Extract the (X, Y) coordinate from the center of the cell holding the provided text.  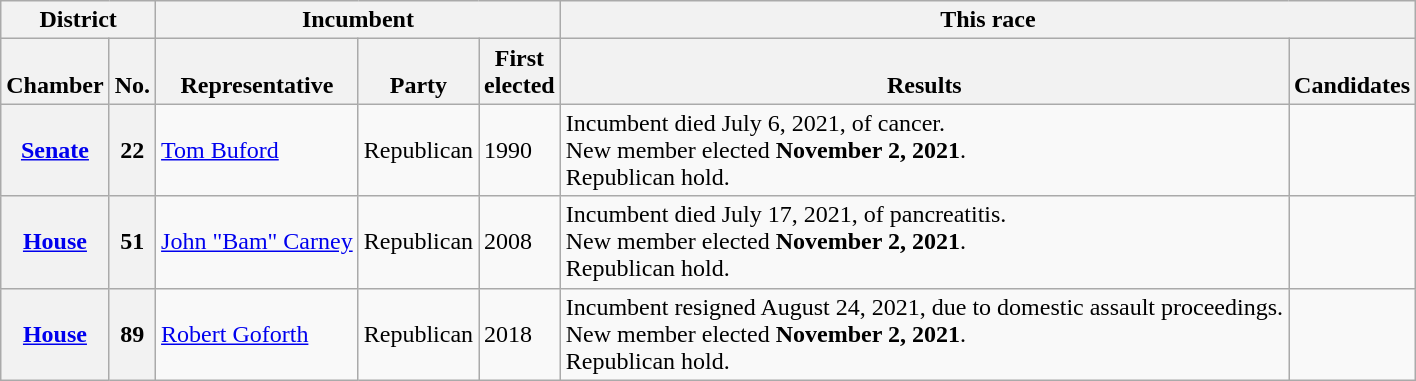
This race (988, 20)
89 (132, 334)
Incumbent resigned August 24, 2021, due to domestic assault proceedings.New member elected November 2, 2021.Republican hold. (924, 334)
Representative (258, 72)
Chamber (55, 72)
22 (132, 150)
No. (132, 72)
Results (924, 72)
2018 (520, 334)
John "Bam" Carney (258, 242)
51 (132, 242)
Incumbent died July 6, 2021, of cancer.New member elected November 2, 2021.Republican hold. (924, 150)
Tom Buford (258, 150)
2008 (520, 242)
Incumbent (358, 20)
Candidates (1352, 72)
1990 (520, 150)
Robert Goforth (258, 334)
District (78, 20)
Firstelected (520, 72)
Party (418, 72)
Incumbent died July 17, 2021, of pancreatitis.New member elected November 2, 2021.Republican hold. (924, 242)
Senate (55, 150)
